Scan for the cell matching the given text and deliver its (X, Y) coordinate at center. 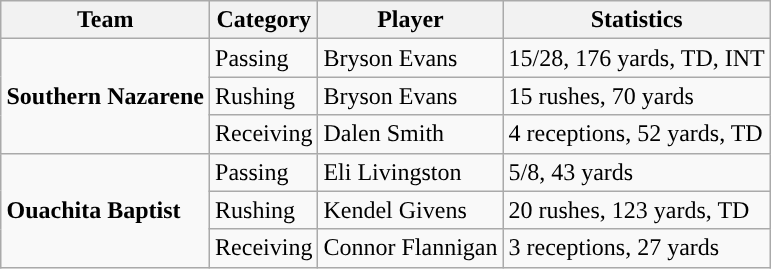
Kendel Givens (410, 210)
15/28, 176 yards, TD, INT (636, 58)
Statistics (636, 20)
5/8, 43 yards (636, 172)
Ouachita Baptist (106, 210)
Southern Nazarene (106, 96)
Team (106, 20)
Connor Flannigan (410, 248)
4 receptions, 52 yards, TD (636, 134)
Eli Livingston (410, 172)
3 receptions, 27 yards (636, 248)
Category (264, 20)
15 rushes, 70 yards (636, 96)
20 rushes, 123 yards, TD (636, 210)
Dalen Smith (410, 134)
Player (410, 20)
